Return the [x, y] coordinate for the center point of the cell that contains the specified text.  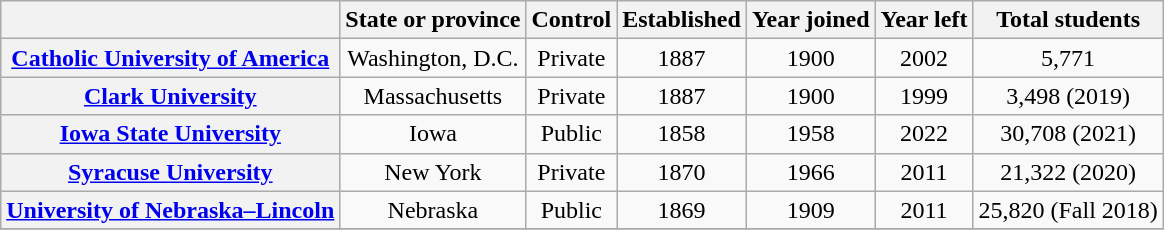
2022 [924, 134]
State or province [433, 20]
Established [682, 20]
New York [433, 172]
1858 [682, 134]
1870 [682, 172]
Year left [924, 20]
25,820 (Fall 2018) [1068, 210]
Control [572, 20]
3,498 (2019) [1068, 96]
Nebraska [433, 210]
Clark University [170, 96]
1958 [810, 134]
Massachusetts [433, 96]
Catholic University of America [170, 58]
University of Nebraska–Lincoln [170, 210]
Syracuse University [170, 172]
5,771 [1068, 58]
1999 [924, 96]
Total students [1068, 20]
Washington, D.C. [433, 58]
1909 [810, 210]
Iowa [433, 134]
1869 [682, 210]
Year joined [810, 20]
30,708 (2021) [1068, 134]
21,322 (2020) [1068, 172]
Iowa State University [170, 134]
2002 [924, 58]
1966 [810, 172]
